For the text-containing cell, return its midpoint in [x, y] coordinate format. 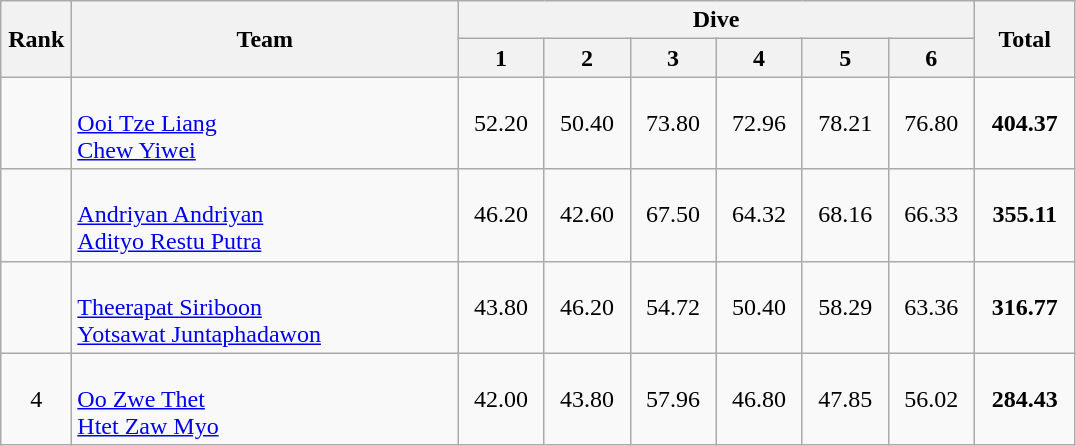
56.02 [931, 399]
Total [1024, 39]
47.85 [845, 399]
Oo Zwe Thet Htet Zaw Myo [265, 399]
Theerapat Siriboon Yotsawat Juntaphadawon [265, 307]
3 [673, 58]
57.96 [673, 399]
52.20 [501, 123]
68.16 [845, 215]
72.96 [759, 123]
58.29 [845, 307]
Andriyan Andriyan Adityo Restu Putra [265, 215]
355.11 [1024, 215]
76.80 [931, 123]
Ooi Tze Liang Chew Yiwei [265, 123]
66.33 [931, 215]
5 [845, 58]
1 [501, 58]
2 [587, 58]
67.50 [673, 215]
42.00 [501, 399]
42.60 [587, 215]
64.32 [759, 215]
78.21 [845, 123]
73.80 [673, 123]
6 [931, 58]
284.43 [1024, 399]
Team [265, 39]
54.72 [673, 307]
63.36 [931, 307]
Dive [716, 20]
Rank [36, 39]
316.77 [1024, 307]
404.37 [1024, 123]
46.80 [759, 399]
